For the text-containing cell, return its midpoint in (X, Y) coordinate format. 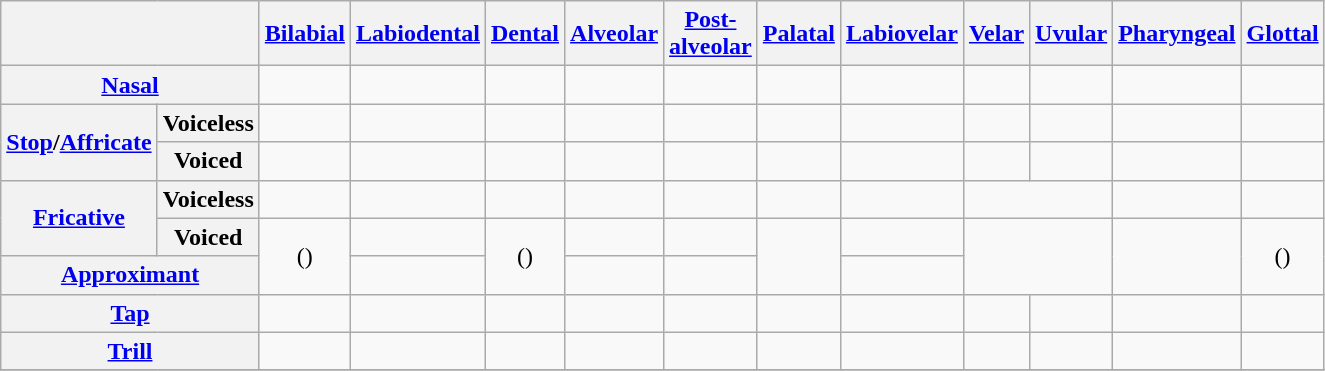
Velar (996, 34)
Dental (524, 34)
Bilabial (304, 34)
Trill (130, 351)
Post-alveolar (711, 34)
Palatal (798, 34)
Labiovelar (902, 34)
Approximant (130, 275)
Glottal (1282, 34)
Tap (130, 313)
Fricative (79, 218)
Nasal (130, 85)
Stop/Affricate (79, 142)
Labiodental (418, 34)
Pharyngeal (1177, 34)
Alveolar (614, 34)
Uvular (1072, 34)
